Detect which cell encompasses the target text, then output its (x, y) center coordinate. 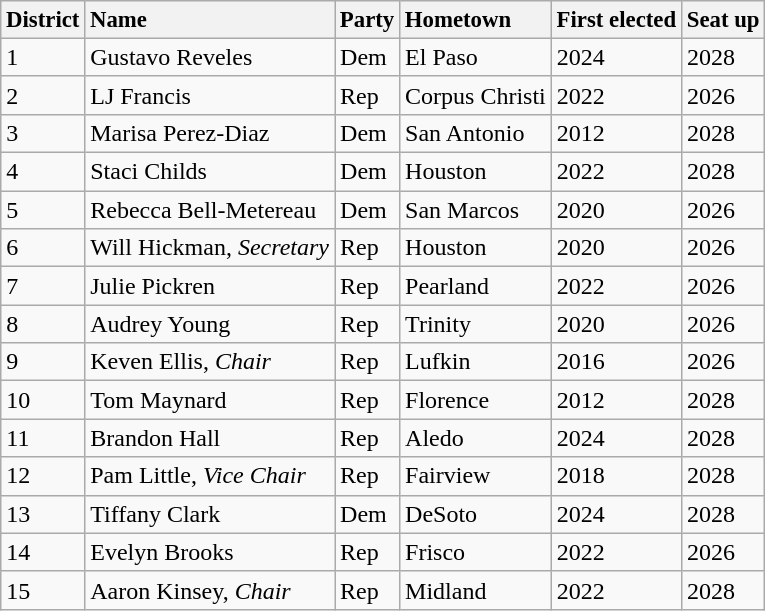
Staci Childs (210, 172)
Pearland (476, 286)
3 (43, 133)
12 (43, 476)
Corpus Christi (476, 95)
Will Hickman, Secretary (210, 248)
15 (43, 590)
Trinity (476, 324)
Fairview (476, 476)
San Antonio (476, 133)
13 (43, 514)
First elected (616, 20)
Pam Little, Vice Chair (210, 476)
Name (210, 20)
14 (43, 552)
Tom Maynard (210, 400)
District (43, 20)
Lufkin (476, 362)
Audrey Young (210, 324)
4 (43, 172)
Evelyn Brooks (210, 552)
Marisa Perez-Diaz (210, 133)
DeSoto (476, 514)
9 (43, 362)
Tiffany Clark (210, 514)
5 (43, 210)
Seat up (722, 20)
LJ Francis (210, 95)
8 (43, 324)
2018 (616, 476)
Keven Ellis, Chair (210, 362)
6 (43, 248)
Aledo (476, 438)
10 (43, 400)
11 (43, 438)
7 (43, 286)
2016 (616, 362)
Brandon Hall (210, 438)
Frisco (476, 552)
Gustavo Reveles (210, 57)
Aaron Kinsey, Chair (210, 590)
San Marcos (476, 210)
El Paso (476, 57)
2 (43, 95)
Julie Pickren (210, 286)
1 (43, 57)
Party (368, 20)
Midland (476, 590)
Rebecca Bell-Metereau (210, 210)
Florence (476, 400)
Hometown (476, 20)
